From the cell containing the given text, extract its center point as [X, Y] coordinate. 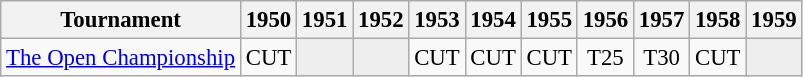
1951 [325, 20]
1952 [381, 20]
1954 [493, 20]
Tournament [121, 20]
1955 [549, 20]
1953 [437, 20]
The Open Championship [121, 58]
1950 [268, 20]
1959 [774, 20]
1957 [661, 20]
T25 [605, 58]
1956 [605, 20]
T30 [661, 58]
1958 [718, 20]
